For the text-containing cell, return its midpoint in (X, Y) coordinate format. 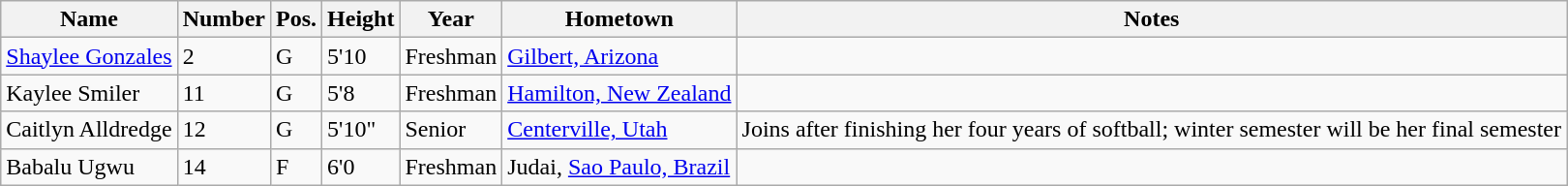
2 (224, 56)
Pos. (296, 19)
5'8 (361, 93)
Senior (451, 130)
Height (361, 19)
Notes (1152, 19)
Caitlyn Alldredge (89, 130)
Year (451, 19)
12 (224, 130)
Judai, Sao Paulo, Brazil (619, 167)
Hamilton, New Zealand (619, 93)
Gilbert, Arizona (619, 56)
5'10 (361, 56)
6'0 (361, 167)
Name (89, 19)
Shaylee Gonzales (89, 56)
14 (224, 167)
5'10" (361, 130)
Joins after finishing her four years of softball; winter semester will be her final semester (1152, 130)
11 (224, 93)
Hometown (619, 19)
F (296, 167)
Number (224, 19)
Centerville, Utah (619, 130)
Babalu Ugwu (89, 167)
Kaylee Smiler (89, 93)
